Find where the given text appears and provide that cell's center as (x, y) coordinate. 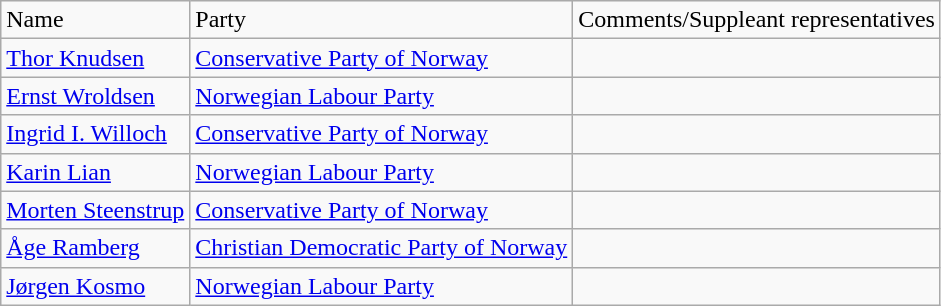
Ernst Wroldsen (96, 96)
Party (382, 20)
Karin Lian (96, 172)
Jørgen Kosmo (96, 286)
Morten Steenstrup (96, 210)
Name (96, 20)
Thor Knudsen (96, 58)
Christian Democratic Party of Norway (382, 248)
Åge Ramberg (96, 248)
Ingrid I. Willoch (96, 134)
Comments/Suppleant representatives (757, 20)
